From the cell containing the given text, extract its center point as (x, y) coordinate. 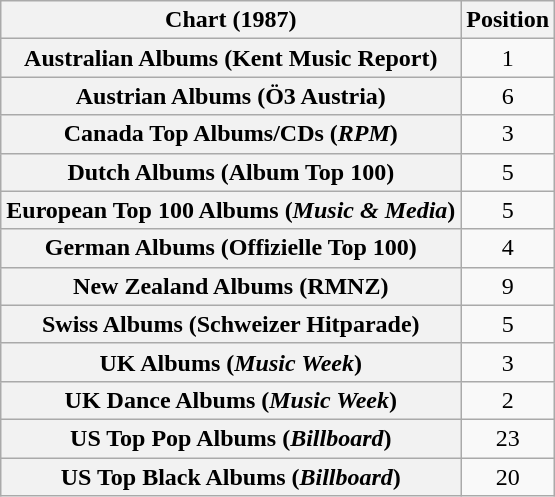
German Albums (Offizielle Top 100) (231, 248)
2 (508, 400)
Australian Albums (Kent Music Report) (231, 58)
Swiss Albums (Schweizer Hitparade) (231, 324)
Dutch Albums (Album Top 100) (231, 172)
UK Albums (Music Week) (231, 362)
UK Dance Albums (Music Week) (231, 400)
23 (508, 438)
Austrian Albums (Ö3 Austria) (231, 96)
European Top 100 Albums (Music & Media) (231, 210)
US Top Pop Albums (Billboard) (231, 438)
6 (508, 96)
Position (508, 20)
9 (508, 286)
Canada Top Albums/CDs (RPM) (231, 134)
1 (508, 58)
Chart (1987) (231, 20)
4 (508, 248)
20 (508, 477)
US Top Black Albums (Billboard) (231, 477)
New Zealand Albums (RMNZ) (231, 286)
